Determine the (X, Y) coordinate at the center of the cell enclosing the given text.  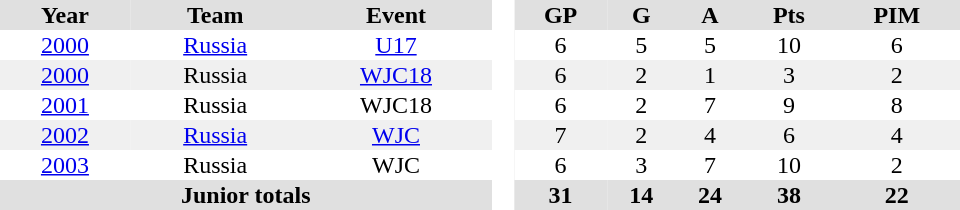
G (642, 15)
38 (788, 195)
8 (896, 105)
U17 (396, 45)
GP (560, 15)
Event (396, 15)
PIM (896, 15)
2003 (65, 165)
14 (642, 195)
1 (710, 75)
Team (216, 15)
Year (65, 15)
A (710, 15)
Junior totals (246, 195)
2001 (65, 105)
24 (710, 195)
Pts (788, 15)
9 (788, 105)
22 (896, 195)
2002 (65, 135)
31 (560, 195)
